Detect which cell encompasses the target text, then output its (x, y) center coordinate. 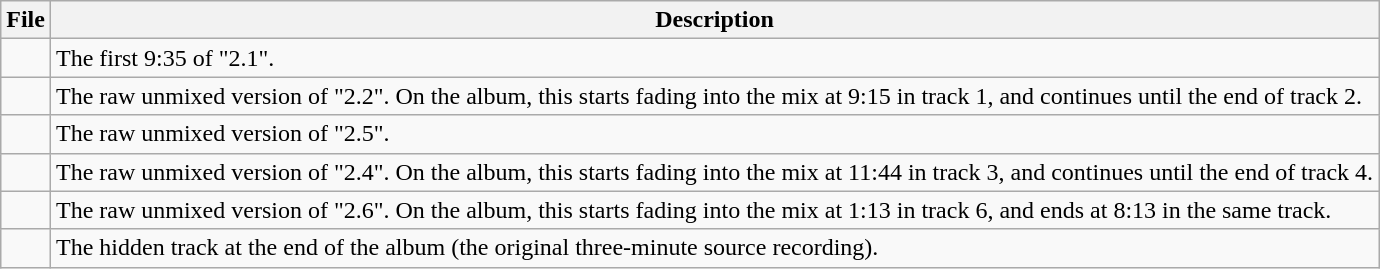
The raw unmixed version of "2.2". On the album, this starts fading into the mix at 9:15 in track 1, and continues until the end of track 2. (714, 96)
The hidden track at the end of the album (the original three-minute source recording). (714, 248)
The raw unmixed version of "2.6". On the album, this starts fading into the mix at 1:13 in track 6, and ends at 8:13 in the same track. (714, 210)
File (26, 20)
Description (714, 20)
The raw unmixed version of "2.5". (714, 134)
The first 9:35 of "2.1". (714, 58)
The raw unmixed version of "2.4". On the album, this starts fading into the mix at 11:44 in track 3, and continues until the end of track 4. (714, 172)
